Return the (x, y) coordinate for the center point of the cell that contains the specified text.  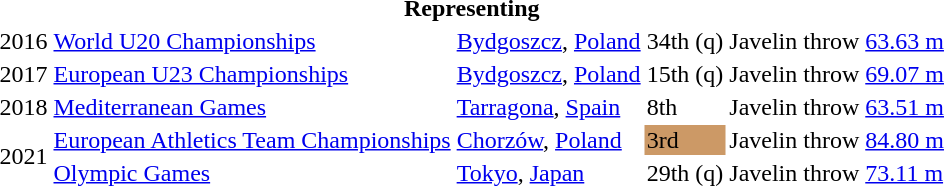
15th (q) (685, 74)
34th (q) (685, 41)
Tarragona, Spain (548, 107)
Chorzów, Poland (548, 140)
European Athletics Team Championships (252, 140)
World U20 Championships (252, 41)
European U23 Championships (252, 74)
8th (685, 107)
Mediterranean Games (252, 107)
3rd (685, 140)
